Return the (x, y) coordinate for the center point of the cell that contains the specified text.  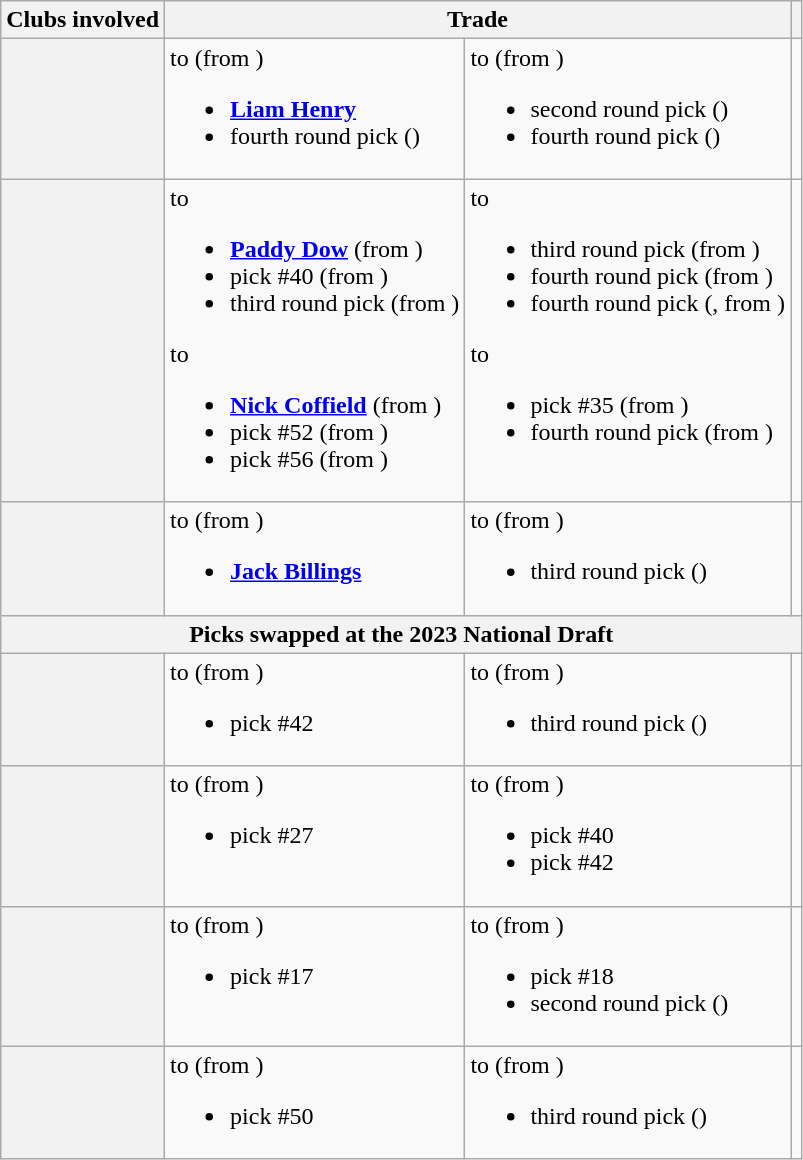
Trade (478, 20)
to third round pick (from ) fourth round pick (from ) fourth round pick (, from )to pick #35 (from ) fourth round pick (from ) (628, 340)
Picks swapped at the 2023 National Draft (402, 634)
to (from )pick #27 (315, 836)
to (from )pick #42 (315, 710)
Clubs involved (83, 20)
to (from )pick #40pick #42 (628, 836)
to (from ) second round pick () fourth round pick () (628, 109)
to (from )pick #17 (315, 976)
to (from )pick #18 second round pick () (628, 976)
to Paddy Dow (from )pick #40 (from ) third round pick (from )to Nick Coffield (from )pick #52 (from )pick #56 (from ) (315, 340)
to (from )pick #50 (315, 1102)
to (from )Jack Billings (315, 558)
to (from )Liam Henry fourth round pick () (315, 109)
